For the text-containing cell, return its midpoint in (x, y) coordinate format. 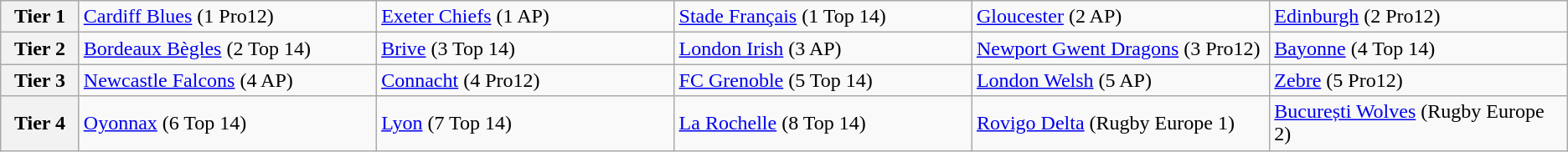
Bordeaux Bègles (2 Top 14) (228, 48)
Stade Français (1 Top 14) (823, 17)
Lyon (7 Top 14) (526, 124)
București Wolves (Rugby Europe 2) (1419, 124)
Rovigo Delta (Rugby Europe 1) (1121, 124)
Bayonne (4 Top 14) (1419, 48)
Newport Gwent Dragons (3 Pro12) (1121, 48)
Tier 4 (40, 124)
Oyonnax (6 Top 14) (228, 124)
Brive (3 Top 14) (526, 48)
Exeter Chiefs (1 AP) (526, 17)
London Welsh (5 AP) (1121, 80)
Edinburgh (2 Pro12) (1419, 17)
London Irish (3 AP) (823, 48)
Gloucester (2 AP) (1121, 17)
FC Grenoble (5 Top 14) (823, 80)
Zebre (5 Pro12) (1419, 80)
Connacht (4 Pro12) (526, 80)
Tier 1 (40, 17)
La Rochelle (8 Top 14) (823, 124)
Cardiff Blues (1 Pro12) (228, 17)
Tier 2 (40, 48)
Tier 3 (40, 80)
Newcastle Falcons (4 AP) (228, 80)
